Scan for the cell matching the given text and deliver its [X, Y] coordinate at center. 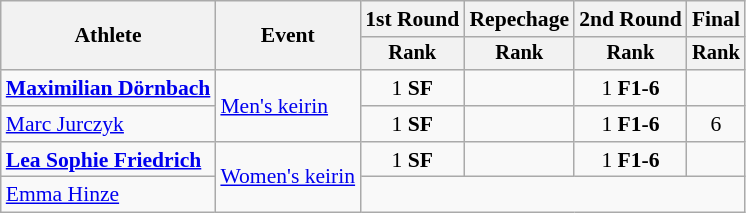
Women's keirin [288, 178]
Maximilian Dörnbach [108, 88]
Event [288, 36]
Men's keirin [288, 106]
Repechage [519, 19]
1st Round [412, 19]
Marc Jurczyk [108, 124]
6 [716, 124]
Athlete [108, 36]
Emma Hinze [108, 195]
2nd Round [630, 19]
Final [716, 19]
Lea Sophie Friedrich [108, 160]
